Return the (X, Y) coordinate for the center point of the cell that contains the specified text.  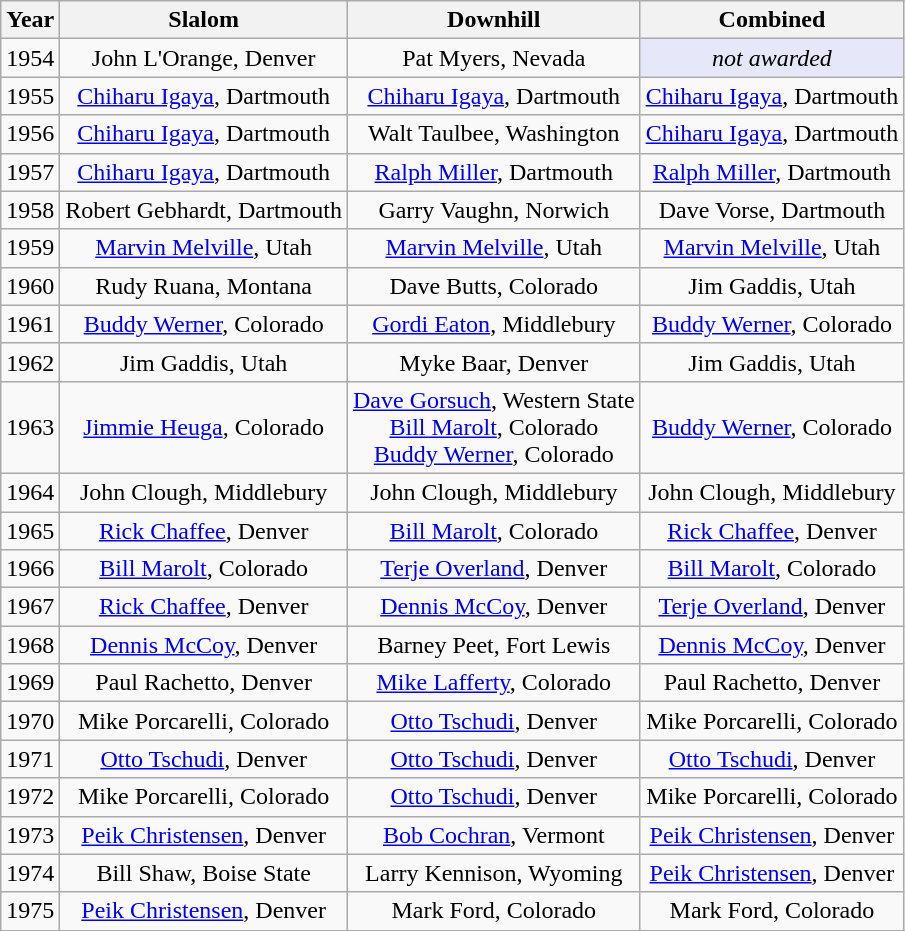
1969 (30, 683)
1954 (30, 58)
Jimmie Heuga, Colorado (204, 427)
1960 (30, 286)
1973 (30, 835)
Myke Baar, Denver (494, 362)
Robert Gebhardt, Dartmouth (204, 210)
1967 (30, 607)
1962 (30, 362)
1959 (30, 248)
Walt Taulbee, Washington (494, 134)
Rudy Ruana, Montana (204, 286)
1970 (30, 721)
1971 (30, 759)
not awarded (772, 58)
Combined (772, 20)
Dave Vorse, Dartmouth (772, 210)
Garry Vaughn, Norwich (494, 210)
Mike Lafferty, Colorado (494, 683)
Year (30, 20)
Slalom (204, 20)
Barney Peet, Fort Lewis (494, 645)
Dave Gorsuch, Western StateBill Marolt, ColoradoBuddy Werner, Colorado (494, 427)
1975 (30, 911)
1964 (30, 492)
1965 (30, 531)
John L'Orange, Denver (204, 58)
1963 (30, 427)
1966 (30, 569)
1974 (30, 873)
Downhill (494, 20)
1955 (30, 96)
Dave Butts, Colorado (494, 286)
1957 (30, 172)
1961 (30, 324)
Bill Shaw, Boise State (204, 873)
1956 (30, 134)
1958 (30, 210)
1972 (30, 797)
1968 (30, 645)
Bob Cochran, Vermont (494, 835)
Gordi Eaton, Middlebury (494, 324)
Pat Myers, Nevada (494, 58)
Larry Kennison, Wyoming (494, 873)
